Output the [X, Y] coordinate of the center of the cell containing the given text.  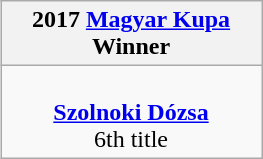
2017 Magyar KupaWinner [130, 34]
Szolnoki Dózsa6th title [130, 112]
